Pinpoint the cell where the given text exists, returning its [X, Y] midpoint coordinate. 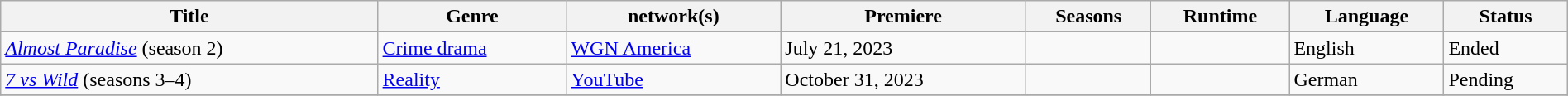
October 31, 2023 [903, 79]
Almost Paradise (season 2) [189, 48]
Seasons [1088, 17]
WGN America [673, 48]
network(s) [673, 17]
Language [1366, 17]
Genre [472, 17]
Crime drama [472, 48]
Pending [1505, 79]
YouTube [673, 79]
English [1366, 48]
July 21, 2023 [903, 48]
German [1366, 79]
Title [189, 17]
Ended [1505, 48]
Runtime [1221, 17]
Premiere [903, 17]
Status [1505, 17]
Reality [472, 79]
7 vs Wild (seasons 3–4) [189, 79]
